Determine the [X, Y] coordinate at the center of the cell enclosing the given text.  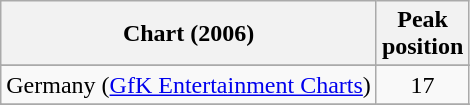
17 [422, 85]
Chart (2006) [189, 34]
Peakposition [422, 34]
Germany (GfK Entertainment Charts) [189, 85]
